Capture the cell that displays the provided text and extract its (X, Y) central coordinate. 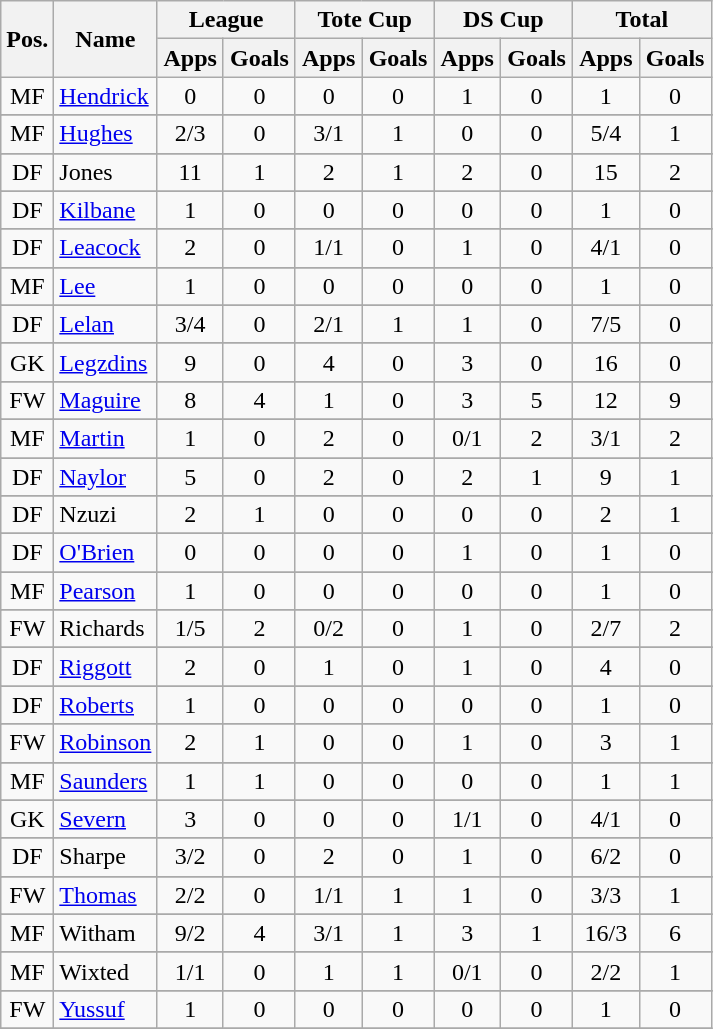
Riggott (106, 667)
1/5 (190, 629)
3/3 (606, 895)
2/1 (328, 324)
Hendrick (106, 96)
Wixted (106, 971)
11 (190, 172)
12 (606, 400)
Pos. (28, 39)
O'Brien (106, 553)
Saunders (106, 781)
DS Cup (504, 20)
Maguire (106, 400)
6/2 (606, 857)
Yussuf (106, 1009)
Lelan (106, 324)
16 (606, 362)
Naylor (106, 477)
Jones (106, 172)
5/4 (606, 134)
Robinson (106, 743)
0/2 (328, 629)
Kilbane (106, 210)
7/5 (606, 324)
Legzdins (106, 362)
2/7 (606, 629)
Thomas (106, 895)
Hughes (106, 134)
Lee (106, 286)
Witham (106, 933)
League (226, 20)
Pearson (106, 591)
16/3 (606, 933)
Martin (106, 438)
3/4 (190, 324)
8 (190, 400)
Richards (106, 629)
Total (642, 20)
3/2 (190, 857)
6 (675, 933)
Name (106, 39)
9/2 (190, 933)
2/3 (190, 134)
Severn (106, 819)
15 (606, 172)
Roberts (106, 705)
Tote Cup (364, 20)
Sharpe (106, 857)
Leacock (106, 248)
Nzuzi (106, 515)
